Provide the (x, y) coordinate of the cell's center where the given text is located.  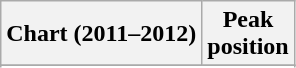
Peakposition (248, 34)
Chart (2011–2012) (102, 34)
